Find where the given text appears and provide that cell's center as (X, Y) coordinate. 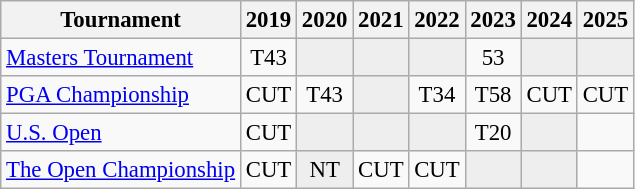
53 (493, 58)
The Open Championship (121, 170)
Masters Tournament (121, 58)
T58 (493, 95)
2022 (437, 20)
2023 (493, 20)
U.S. Open (121, 133)
2025 (605, 20)
2019 (268, 20)
NT (325, 170)
T20 (493, 133)
PGA Championship (121, 95)
2020 (325, 20)
2024 (549, 20)
Tournament (121, 20)
T34 (437, 95)
2021 (381, 20)
